Extract the [X, Y] coordinate from the center of the cell holding the provided text.  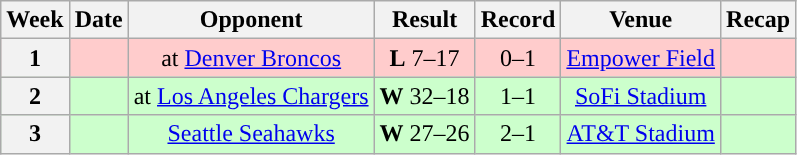
Opponent [251, 20]
1 [35, 58]
L 7–17 [424, 58]
at Denver Broncos [251, 58]
Date [98, 20]
W 27–26 [424, 134]
2 [35, 96]
1–1 [518, 96]
Empower Field [641, 58]
Seattle Seahawks [251, 134]
Result [424, 20]
SoFi Stadium [641, 96]
Venue [641, 20]
Record [518, 20]
AT&T Stadium [641, 134]
at Los Angeles Chargers [251, 96]
W 32–18 [424, 96]
0–1 [518, 58]
Week [35, 20]
3 [35, 134]
2–1 [518, 134]
Recap [758, 20]
